Detect which cell encompasses the target text, then output its [x, y] center coordinate. 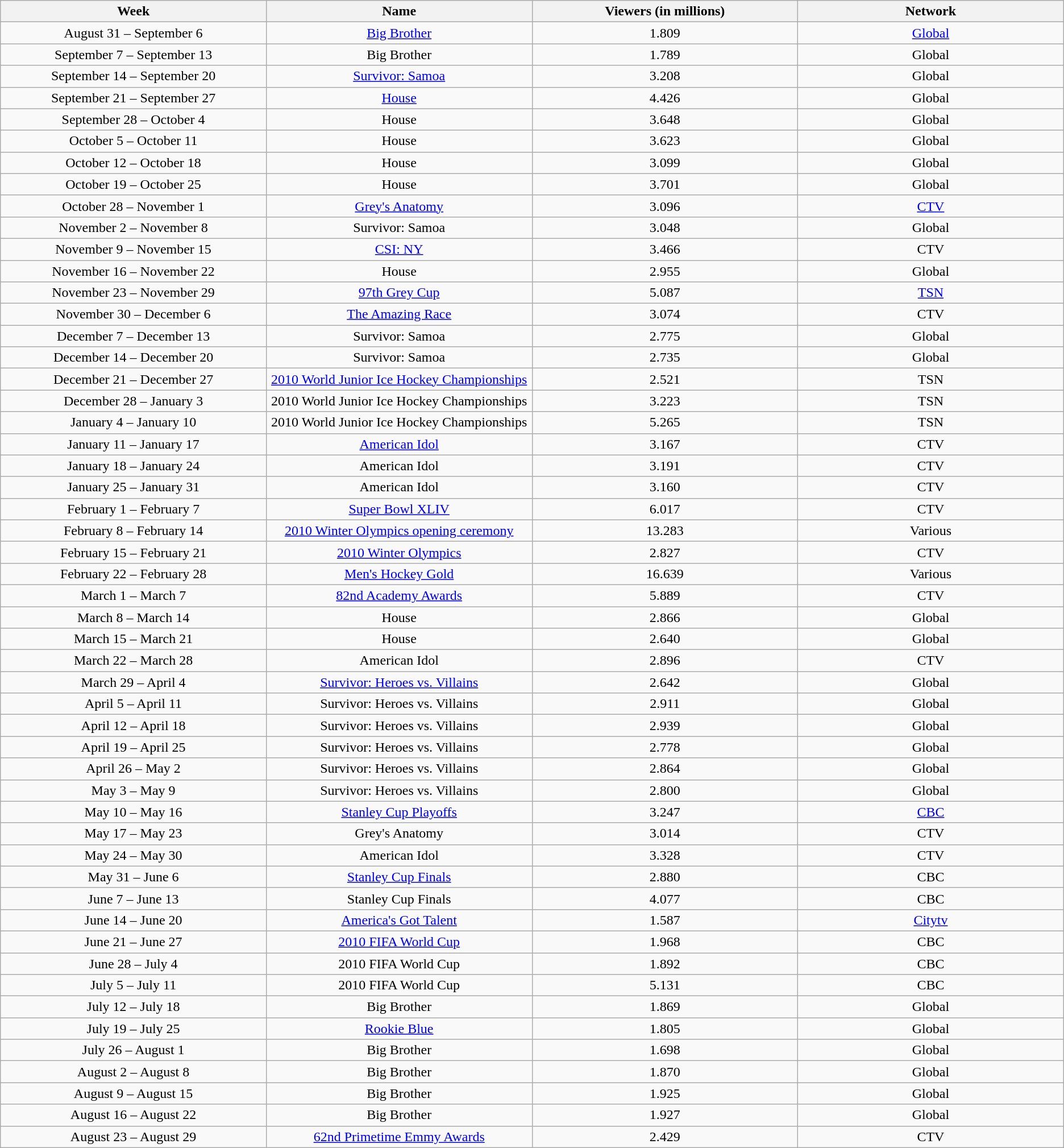
5.087 [665, 293]
Week [134, 11]
January 11 – January 17 [134, 444]
July 12 – July 18 [134, 1007]
3.648 [665, 119]
February 1 – February 7 [134, 509]
April 26 – May 2 [134, 769]
1.892 [665, 964]
5.131 [665, 985]
2.640 [665, 639]
2.880 [665, 877]
January 4 – January 10 [134, 422]
May 31 – June 6 [134, 877]
97th Grey Cup [399, 293]
November 30 – December 6 [134, 314]
3.167 [665, 444]
May 3 – May 9 [134, 790]
13.283 [665, 531]
2.864 [665, 769]
4.077 [665, 898]
2010 Winter Olympics [399, 552]
2.939 [665, 726]
1.789 [665, 55]
2.911 [665, 704]
3.074 [665, 314]
May 10 – May 16 [134, 812]
November 23 – November 29 [134, 293]
August 23 – August 29 [134, 1137]
September 7 – September 13 [134, 55]
2.735 [665, 358]
16.639 [665, 574]
December 14 – December 20 [134, 358]
1.698 [665, 1050]
October 12 – October 18 [134, 163]
November 9 – November 15 [134, 249]
June 28 – July 4 [134, 964]
62nd Primetime Emmy Awards [399, 1137]
3.160 [665, 487]
1.587 [665, 920]
February 22 – February 28 [134, 574]
August 16 – August 22 [134, 1115]
Citytv [931, 920]
6.017 [665, 509]
April 19 – April 25 [134, 747]
2.955 [665, 271]
5.265 [665, 422]
Rookie Blue [399, 1029]
February 8 – February 14 [134, 531]
Viewers (in millions) [665, 11]
October 19 – October 25 [134, 184]
3.701 [665, 184]
3.096 [665, 206]
August 2 – August 8 [134, 1072]
Men's Hockey Gold [399, 574]
September 28 – October 4 [134, 119]
July 26 – August 1 [134, 1050]
1.869 [665, 1007]
4.426 [665, 98]
June 21 – June 27 [134, 942]
March 15 – March 21 [134, 639]
Stanley Cup Playoffs [399, 812]
1.809 [665, 33]
82nd Academy Awards [399, 595]
1.927 [665, 1115]
March 1 – March 7 [134, 595]
3.014 [665, 834]
Network [931, 11]
2.778 [665, 747]
2.800 [665, 790]
December 21 – December 27 [134, 379]
July 19 – July 25 [134, 1029]
December 7 – December 13 [134, 336]
1.925 [665, 1093]
2010 Winter Olympics opening ceremony [399, 531]
Name [399, 11]
October 5 – October 11 [134, 141]
September 14 – September 20 [134, 76]
3.099 [665, 163]
July 5 – July 11 [134, 985]
3.223 [665, 401]
February 15 – February 21 [134, 552]
3.208 [665, 76]
June 14 – June 20 [134, 920]
2.866 [665, 617]
CSI: NY [399, 249]
Super Bowl XLIV [399, 509]
3.623 [665, 141]
5.889 [665, 595]
1.870 [665, 1072]
2.429 [665, 1137]
October 28 – November 1 [134, 206]
1.805 [665, 1029]
May 17 – May 23 [134, 834]
3.247 [665, 812]
January 25 – January 31 [134, 487]
April 5 – April 11 [134, 704]
August 9 – August 15 [134, 1093]
3.191 [665, 466]
2.896 [665, 661]
3.048 [665, 227]
1.968 [665, 942]
3.466 [665, 249]
April 12 – April 18 [134, 726]
August 31 – September 6 [134, 33]
March 8 – March 14 [134, 617]
3.328 [665, 855]
November 2 – November 8 [134, 227]
The Amazing Race [399, 314]
September 21 – September 27 [134, 98]
December 28 – January 3 [134, 401]
March 29 – April 4 [134, 682]
2.521 [665, 379]
June 7 – June 13 [134, 898]
2.775 [665, 336]
January 18 – January 24 [134, 466]
2.827 [665, 552]
America's Got Talent [399, 920]
November 16 – November 22 [134, 271]
May 24 – May 30 [134, 855]
March 22 – March 28 [134, 661]
2.642 [665, 682]
